Return (X, Y) of the center of cell containing provided text 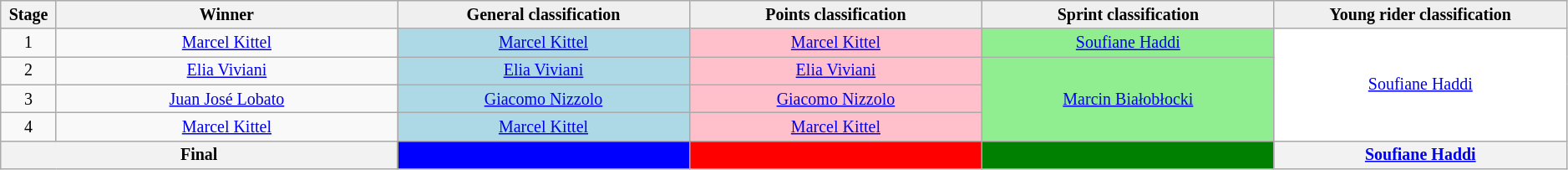
Marcin Białobłocki (1128, 99)
1 (28, 44)
3 (28, 99)
Juan José Lobato (226, 99)
Stage (28, 15)
2 (28, 70)
Sprint classification (1128, 15)
Points classification (835, 15)
Young rider classification (1420, 15)
General classification (544, 15)
Final (199, 154)
4 (28, 127)
Winner (226, 15)
